Identify which cell holds the provided text, then report its (x, y) central coordinate. 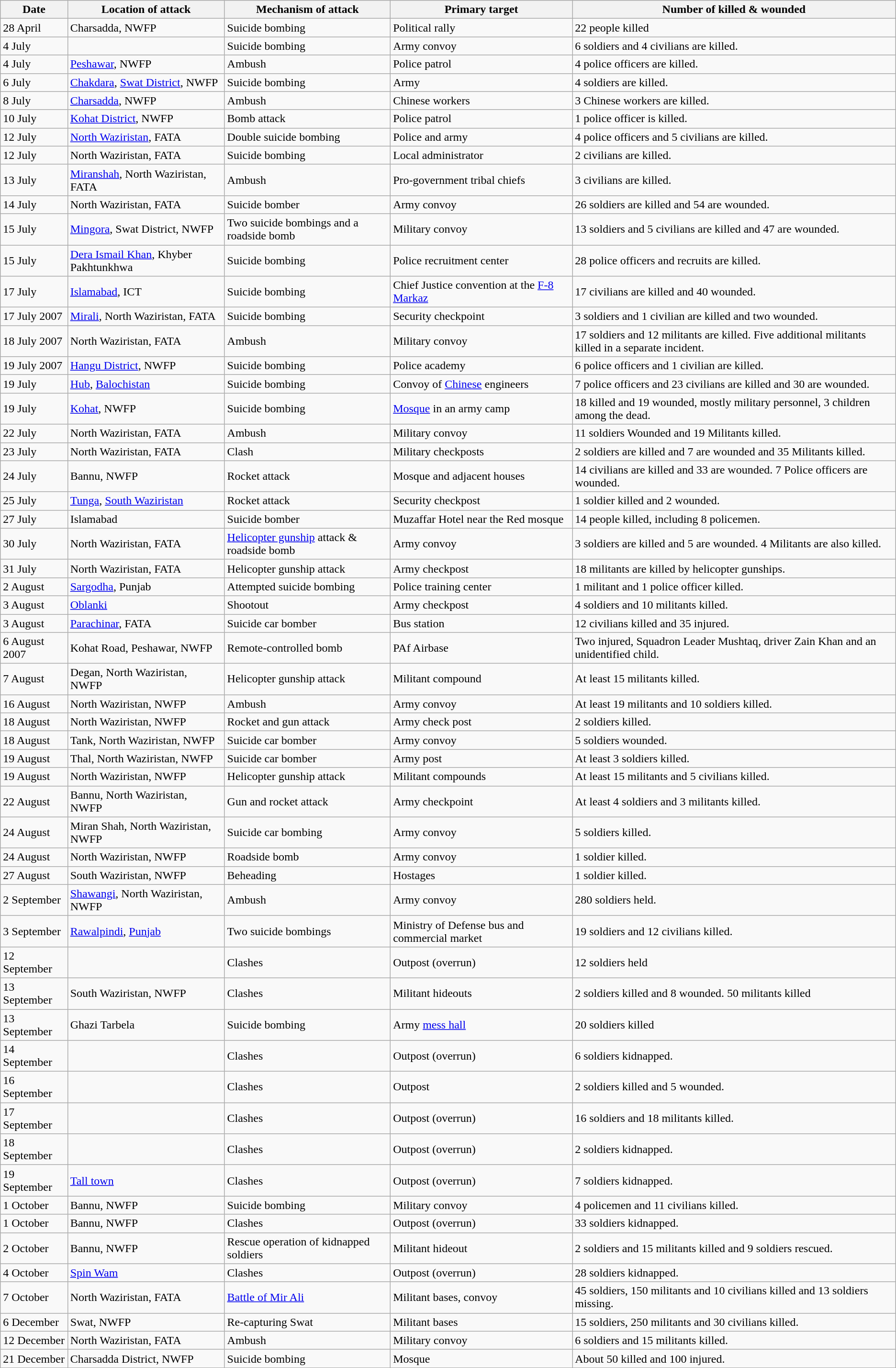
2 soldiers killed and 5 wounded. (734, 1087)
12 December (34, 1340)
Gun and rocket attack (307, 802)
1 soldier killed and 2 wounded. (734, 501)
1 police officer is killed. (734, 119)
30 July (34, 544)
19 soldiers and 12 civilians killed. (734, 931)
Dera Ismail Khan, Khyber Pakhtunkhwa (146, 260)
Islamabad (146, 519)
16 soldiers and 18 militants killed. (734, 1119)
24 July (34, 476)
Rocket and gun attack (307, 722)
PAf Airbase (482, 648)
25 July (34, 501)
Spin Wam (146, 1273)
At least 3 soldiers killed. (734, 758)
12 civilians killed and 35 injured. (734, 623)
27 July (34, 519)
Thal, North Waziristan, NWFP (146, 758)
21 December (34, 1358)
At least 15 militants killed. (734, 679)
3 civilians are killed. (734, 180)
15 soldiers, 250 militants and 30 civilians killed. (734, 1322)
Tunga, South Waziristan (146, 501)
Police recruitment center (482, 260)
Rawalpindi, Punjab (146, 931)
Charsadda District, NWFP (146, 1358)
5 soldiers killed. (734, 832)
At least 19 militants and 10 soldiers killed. (734, 704)
18 July 2007 (34, 341)
7 October (34, 1298)
Mirali, North Waziristan, FATA (146, 317)
Sargodha, Punjab (146, 587)
About 50 killed and 100 injured. (734, 1358)
7 soldiers kidnapped. (734, 1181)
Two suicide bombings (307, 931)
14 civilians are killed and 33 are wounded. 7 Police officers are wounded. (734, 476)
Mosque (482, 1358)
4 October (34, 1273)
7 police officers and 23 civilians are killed and 30 are wounded. (734, 384)
6 soldiers and 15 militants killed. (734, 1340)
1 militant and 1 police officer killed. (734, 587)
Militant hideouts (482, 993)
Militant compounds (482, 777)
3 Chinese workers are killed. (734, 101)
18 militants are killed by helicopter gunships. (734, 568)
Mingora, Swat District, NWFP (146, 229)
Security checkpost (482, 501)
28 soldiers kidnapped. (734, 1273)
14 July (34, 204)
Militant bases, convoy (482, 1298)
3 September (34, 931)
22 August (34, 802)
16 September (34, 1087)
Swat, NWFP (146, 1322)
17 civilians are killed and 40 wounded. (734, 292)
Battle of Mir Ali (307, 1298)
2 September (34, 900)
Militant bases (482, 1322)
Remote-controlled bomb (307, 648)
Army mess hall (482, 1025)
Army (482, 82)
Mosque in an army camp (482, 409)
22 July (34, 433)
27 August (34, 875)
11 soldiers Wounded and 19 Militants killed. (734, 433)
Chakdara, Swat District, NWFP (146, 82)
Miran Shah, North Waziristan, NWFP (146, 832)
12 soldiers held (734, 962)
Political rally (482, 28)
Tank, North Waziristan, NWFP (146, 740)
Oblanki (146, 605)
4 policemen and 11 civilians killed. (734, 1205)
6 December (34, 1322)
2 soldiers kidnapped. (734, 1149)
Pro-government tribal chiefs (482, 180)
Two suicide bombings and a roadside bomb (307, 229)
Attempted suicide bombing (307, 587)
Shawangi, North Waziristan, NWFP (146, 900)
Local administrator (482, 155)
8 July (34, 101)
Hostages (482, 875)
Chinese workers (482, 101)
6 soldiers and 4 civilians are killed. (734, 46)
13 July (34, 180)
Tall town (146, 1181)
Kohat District, NWFP (146, 119)
2 soldiers killed and 8 wounded. 50 militants killed (734, 993)
17 soldiers and 12 militants are killed. Five additional militants killed in a separate incident. (734, 341)
Police academy (482, 366)
22 people killed (734, 28)
Ministry of Defense bus and commercial market (482, 931)
Helicopter gunship attack & roadside bomb (307, 544)
Suicide car bombing (307, 832)
Hangu District, NWFP (146, 366)
2 soldiers killed. (734, 722)
Rescue operation of kidnapped soldiers (307, 1248)
280 soldiers held. (734, 900)
18 killed and 19 wounded, mostly military personnel, 3 children among the dead. (734, 409)
4 soldiers and 10 militants killed. (734, 605)
45 soldiers, 150 militants and 10 civilians killed and 13 soldiers missing. (734, 1298)
Army check post (482, 722)
Re-capturing Swat (307, 1322)
28 April (34, 28)
17 July (34, 292)
4 police officers are killed. (734, 64)
Two injured, Squadron Leader Mushtaq, driver Zain Khan and an unidentified child. (734, 648)
2 October (34, 1248)
14 people killed, including 8 policemen. (734, 519)
31 July (34, 568)
Military checkposts (482, 452)
Mosque and adjacent houses (482, 476)
2 August (34, 587)
Kohat, NWFP (146, 409)
6 police officers and 1 civilian are killed. (734, 366)
14 September (34, 1056)
Army checkpoint (482, 802)
Muzaffar Hotel near the Red mosque (482, 519)
At least 4 soldiers and 3 militants killed. (734, 802)
17 September (34, 1119)
Double suicide bombing (307, 137)
Bannu, North Waziristan, NWFP (146, 802)
Outpost (482, 1087)
Hub, Balochistan (146, 384)
23 July (34, 452)
Location of attack (146, 10)
Date (34, 10)
3 soldiers are killed and 5 are wounded. 4 Militants are also killed. (734, 544)
17 July 2007 (34, 317)
Bomb attack (307, 119)
Clash (307, 452)
Chief Justice convention at the F-8 Markaz (482, 292)
2 soldiers and 15 militants killed and 9 soldiers rescued. (734, 1248)
Number of killed & wounded (734, 10)
2 civilians are killed. (734, 155)
28 police officers and recruits are killed. (734, 260)
Police and army (482, 137)
Militant compound (482, 679)
12 September (34, 962)
Primary target (482, 10)
Mechanism of attack (307, 10)
16 August (34, 704)
Miranshah, North Waziristan, FATA (146, 180)
Shootout (307, 605)
Army post (482, 758)
6 July (34, 82)
13 soldiers and 5 civilians are killed and 47 are wounded. (734, 229)
4 police officers and 5 civilians are killed. (734, 137)
Security checkpoint (482, 317)
Islamabad, ICT (146, 292)
At least 15 militants and 5 civilians killed. (734, 777)
Degan, North Waziristan, NWFP (146, 679)
7 August (34, 679)
Militant hideout (482, 1248)
Roadside bomb (307, 857)
33 soldiers kidnapped. (734, 1223)
Bus station (482, 623)
Peshawar, NWFP (146, 64)
19 September (34, 1181)
20 soldiers killed (734, 1025)
18 September (34, 1149)
Parachinar, FATA (146, 623)
5 soldiers wounded. (734, 740)
4 soldiers are killed. (734, 82)
6 soldiers kidnapped. (734, 1056)
Beheading (307, 875)
Ghazi Tarbela (146, 1025)
Police training center (482, 587)
26 soldiers are killed and 54 are wounded. (734, 204)
Convoy of Chinese engineers (482, 384)
19 July 2007 (34, 366)
3 soldiers and 1 civilian are killed and two wounded. (734, 317)
10 July (34, 119)
6 August 2007 (34, 648)
Kohat Road, Peshawar, NWFP (146, 648)
2 soldiers are killed and 7 are wounded and 35 Militants killed. (734, 452)
